Provide the [X, Y] coordinate of the cell's center where the given text is located.  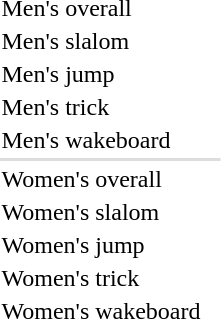
Men's trick [101, 107]
Men's jump [101, 74]
Men's slalom [101, 41]
Men's wakeboard [101, 140]
Women's jump [101, 245]
Women's overall [101, 179]
Women's slalom [101, 212]
Women's trick [101, 278]
